Return the (X, Y) coordinate for the center point of the cell that contains the specified text.  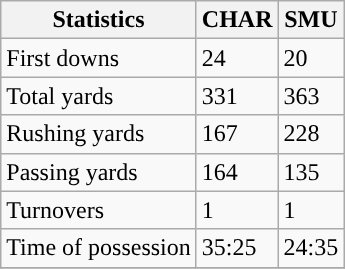
Passing yards (99, 172)
Total yards (99, 96)
135 (311, 172)
Rushing yards (99, 134)
24 (237, 58)
167 (237, 134)
20 (311, 58)
Statistics (99, 20)
24:35 (311, 248)
35:25 (237, 248)
First downs (99, 58)
331 (237, 96)
Turnovers (99, 210)
363 (311, 96)
CHAR (237, 20)
164 (237, 172)
Time of possession (99, 248)
228 (311, 134)
SMU (311, 20)
